Find where the given text appears and provide that cell's center as (x, y) coordinate. 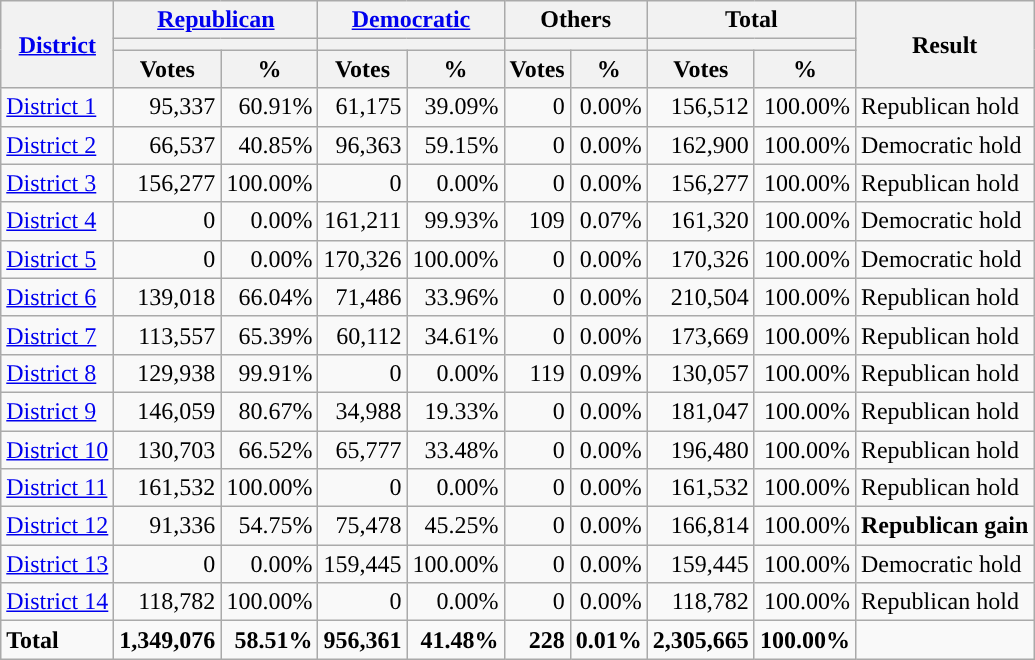
District 2 (58, 145)
Republican (216, 20)
166,814 (700, 526)
66.52% (270, 449)
196,480 (700, 449)
2,305,665 (700, 640)
71,486 (362, 297)
41.48% (456, 640)
60.91% (270, 107)
District 3 (58, 183)
34.61% (456, 335)
161,320 (700, 221)
156,512 (700, 107)
173,669 (700, 335)
0.09% (608, 373)
District 6 (58, 297)
District 7 (58, 335)
33.48% (456, 449)
District 12 (58, 526)
65.39% (270, 335)
60,112 (362, 335)
119 (537, 373)
33.96% (456, 297)
61,175 (362, 107)
66.04% (270, 297)
95,337 (168, 107)
228 (537, 640)
99.91% (270, 373)
District 4 (58, 221)
District 5 (58, 259)
91,336 (168, 526)
District 1 (58, 107)
139,018 (168, 297)
59.15% (456, 145)
District 9 (58, 411)
130,703 (168, 449)
80.67% (270, 411)
District 13 (58, 564)
District 11 (58, 488)
District (58, 44)
Republican gain (944, 526)
40.85% (270, 145)
District 8 (58, 373)
58.51% (270, 640)
65,777 (362, 449)
66,537 (168, 145)
54.75% (270, 526)
162,900 (700, 145)
75,478 (362, 526)
146,059 (168, 411)
Others (576, 20)
210,504 (700, 297)
0.07% (608, 221)
99.93% (456, 221)
39.09% (456, 107)
113,557 (168, 335)
District 14 (58, 602)
181,047 (700, 411)
96,363 (362, 145)
129,938 (168, 373)
District 10 (58, 449)
Result (944, 44)
Democratic (411, 20)
1,349,076 (168, 640)
0.01% (608, 640)
45.25% (456, 526)
34,988 (362, 411)
19.33% (456, 411)
161,211 (362, 221)
130,057 (700, 373)
109 (537, 221)
956,361 (362, 640)
